Return (X, Y) of the center of cell containing provided text 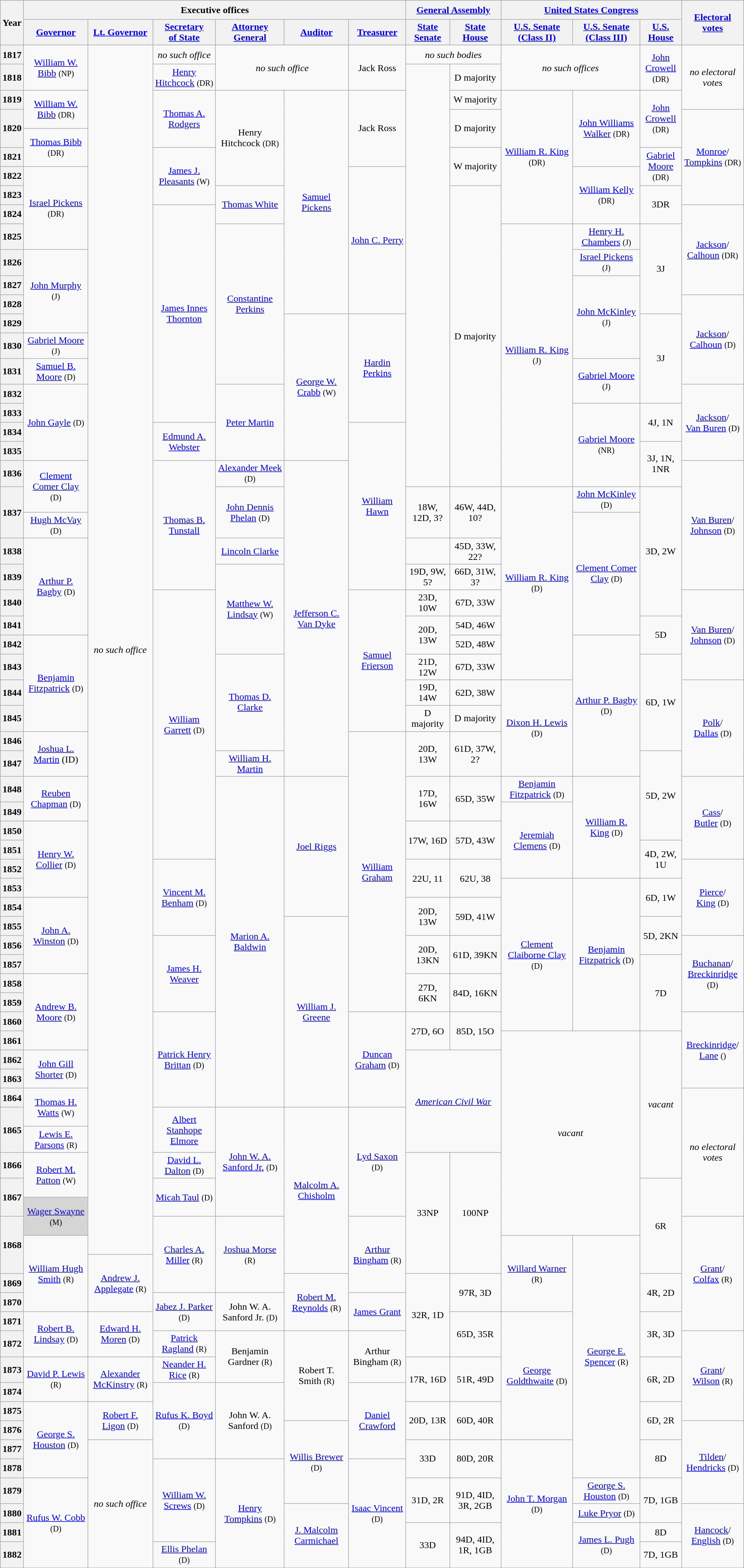
4D, 2W, 1U (661, 859)
20D, 13R (428, 1421)
4R, 2D (661, 1293)
80D, 20R (475, 1459)
1829 (12, 323)
Gabriel Moore (NR) (606, 445)
1834 (12, 432)
1819 (12, 100)
5D (661, 635)
6R, 2D (661, 1379)
William Graham (377, 872)
Israel Pickens (J) (606, 262)
Constantine Perkins (250, 304)
65D, 35R (475, 1334)
46W, 44D, 10? (475, 512)
James Innes Thornton (184, 314)
91D, 4ID, 3R, 2GB (475, 1500)
3DR (661, 205)
62U, 38 (475, 879)
Lt. Governor (120, 33)
GabrielMoore (DR) (661, 166)
John Williams Walker (DR) (606, 128)
John Gill Shorter (D) (56, 1069)
18W, 12D, 3? (428, 512)
6D, 2R (661, 1421)
97R, 3D (475, 1293)
Governor (56, 33)
Patrick Ragland (R) (184, 1344)
Edmund A. Webster (184, 441)
1827 (12, 285)
1817 (12, 55)
Treasurer (377, 33)
Daniel Crawford (377, 1421)
1824 (12, 214)
52D, 48W (475, 645)
John W. A. Sanford (D) (250, 1421)
60D, 40R (475, 1421)
1823 (12, 195)
Duncan Graham (D) (377, 1060)
Thomas A. Rodgers (184, 119)
Pierce/King (D) (713, 898)
Lewis E. Parsons (R) (56, 1140)
1852 (12, 869)
Reuben Chapman (D) (56, 799)
William Kelly (DR) (606, 195)
1831 (12, 371)
1858 (12, 983)
1853 (12, 888)
Hugh McVay (D) (56, 525)
85D, 15O (475, 1031)
Wager Swayne (M) (56, 1216)
1846 (12, 741)
Jeremiah Clemens (D) (537, 840)
Breckinridge/Lane () (713, 1050)
19D, 9W, 5? (428, 577)
Tilden/Hendricks (D) (713, 1462)
1874 (12, 1392)
1833 (12, 413)
Edward H. Moren (D) (120, 1334)
1868 (12, 1245)
U.S.House (661, 33)
1862 (12, 1060)
John McKinley (D) (606, 499)
Vincent M. Benham (D) (184, 898)
James J. Pleasants (W) (184, 176)
Robert F. Ligon (D) (120, 1421)
U.S. Senate(Class III) (606, 33)
51R, 49D (475, 1379)
Malcolm A. Chisholm (316, 1191)
61D, 39KN (475, 955)
Alexander McKinstry (R) (120, 1379)
65D, 35W (475, 799)
Hancock/English (D) (713, 1535)
Samuel Pickens (316, 202)
4J, 1N (661, 422)
David L. Dalton (D) (184, 1165)
AttorneyGeneral (250, 33)
Jackson/Van Buren (D) (713, 422)
Ellis Phelan (D) (184, 1554)
William W. Screws (D) (184, 1500)
45D, 33W, 22? (475, 551)
George W. Crabb (W) (316, 387)
84D, 16KN (475, 993)
Jackson/Calhoun (D) (713, 339)
66D, 31W, 3? (475, 577)
Willis Brewer (D) (316, 1462)
27D, 6KN (428, 993)
U.S. Senate(Class II) (537, 33)
1859 (12, 1003)
Hardin Perkins (377, 368)
Andrew J. Applegate (R) (120, 1283)
1870 (12, 1302)
William Garrett (D) (184, 724)
59D, 41W (475, 917)
Charles A. Miller (R) (184, 1254)
1869 (12, 1283)
1848 (12, 789)
1849 (12, 812)
1867 (12, 1197)
United States Congress (591, 10)
1860 (12, 1022)
1882 (12, 1554)
John Dennis Phelan (D) (250, 512)
General Assembly (453, 10)
1822 (12, 176)
Thomas White (250, 205)
David P. Lewis (R) (56, 1379)
Thomas Bibb (DR) (56, 147)
Samuel Frierson (377, 660)
Lyd Saxon (D) (377, 1162)
State Senate (428, 33)
William R. King (DR) (537, 157)
William J. Greene (316, 1012)
19D, 14W (428, 693)
17D, 16W (428, 799)
94D, 4ID, 1R, 1GB (475, 1545)
6R (661, 1226)
1877 (12, 1449)
1842 (12, 645)
17W, 16D (428, 840)
1847 (12, 764)
1844 (12, 693)
1873 (12, 1369)
Matthew W. Lindsay (W) (250, 609)
Jabez J. Parker (D) (184, 1312)
1863 (12, 1079)
J. Malcolm Carmichael (316, 1535)
Dixon H. Lewis (D) (537, 728)
1871 (12, 1321)
3R, 3D (661, 1334)
1825 (12, 237)
Patrick Henry Brittan (D) (184, 1060)
John Murphy (J) (56, 291)
Neander H. Rice (R) (184, 1369)
Grant/Wilson (R) (713, 1376)
Willard Warner (R) (537, 1274)
1851 (12, 850)
George E. Spencer (R) (606, 1357)
Electoral votes (713, 23)
Albert Stanhope Elmore (184, 1130)
1855 (12, 926)
State House (475, 33)
Jefferson C. Van Dyke (316, 618)
1826 (12, 262)
James H. Weaver (184, 974)
Marion A. Baldwin (250, 942)
James Grant (377, 1312)
Rufus W. Cobb (D) (56, 1523)
1820 (12, 128)
Joshua L. Martin (ID) (56, 754)
31D, 2R (428, 1500)
1836 (12, 474)
1881 (12, 1532)
27D, 6O (428, 1031)
Thomas H. Watts (W) (56, 1107)
1878 (12, 1468)
Grant/Colfax (R) (713, 1274)
Clement Claiborne Clay (D) (537, 955)
1821 (12, 157)
Executive offices (215, 10)
William H. Martin (250, 764)
Secretaryof State (184, 33)
1879 (12, 1491)
23D, 10W (428, 602)
3J, 1N, 1NR (661, 464)
17R, 16D (428, 1379)
1845 (12, 718)
1839 (12, 577)
Rufus K. Boyd (D) (184, 1421)
John McKinley (J) (606, 317)
62D, 38W (475, 693)
Luke Pryor (D) (606, 1513)
Joshua Morse (R) (250, 1254)
Year (12, 23)
Lincoln Clarke (250, 551)
Thomas B. Tunstall (184, 525)
1865 (12, 1130)
James L. Pugh (D) (606, 1545)
Robert B. Lindsay (D) (56, 1334)
20D, 13KN (428, 955)
1818 (12, 77)
33NP (428, 1213)
Henry W. Collier (D) (56, 859)
1843 (12, 667)
Robert M. Patton (W) (56, 1175)
1841 (12, 625)
Micah Taul (D) (184, 1197)
Monroe/Tompkins (DR) (713, 157)
William R. King (J) (537, 355)
100NP (475, 1213)
Isaac Vincent (D) (377, 1513)
1880 (12, 1513)
Thomas D. Clarke (250, 703)
John C. Perry (377, 240)
22U, 11 (428, 879)
Buchanan/Breckinridge (D) (713, 974)
Jackson/Calhoun (DR) (713, 250)
Peter Martin (250, 422)
61D, 37W, 2? (475, 754)
Cass/Butler (D) (713, 818)
Andrew B. Moore (D) (56, 1012)
1835 (12, 451)
32R, 1D (428, 1315)
John T. Morgan (D) (537, 1504)
1838 (12, 551)
American Civil War (453, 1101)
1861 (12, 1041)
7D (661, 993)
54D, 46W (475, 625)
Henry H. Chambers (J) (606, 237)
Samuel B. Moore (D) (56, 371)
1830 (12, 346)
Henry Tompkins (D) (250, 1513)
Auditor (316, 33)
William W. Bibb (DR) (56, 109)
1828 (12, 304)
1866 (12, 1165)
Alexander Meek (D) (250, 474)
1876 (12, 1430)
5D, 2KN (661, 936)
1854 (12, 907)
John Gayle (D) (56, 422)
William W. Bibb (NP) (56, 68)
Robert T. Smith (R) (316, 1376)
1850 (12, 831)
William Hugh Smith (R) (56, 1274)
no such bodies (453, 55)
Benjamin Gardner (R) (250, 1357)
1856 (12, 945)
Polk/Dallas (D) (713, 728)
21D, 12W (428, 667)
William Hawn (377, 506)
1864 (12, 1098)
Israel Pickens (DR) (56, 208)
57D, 43W (475, 840)
no such offices (570, 68)
1832 (12, 394)
Robert M. Reynolds (R) (316, 1302)
5D, 2W (661, 796)
1857 (12, 964)
1872 (12, 1344)
George Goldthwaite (D) (537, 1376)
John A. Winston (D) (56, 936)
1840 (12, 602)
1837 (12, 512)
Joel Riggs (316, 846)
3D, 2W (661, 551)
1875 (12, 1411)
